Identify which cell holds the provided text, then report its [x, y] central coordinate. 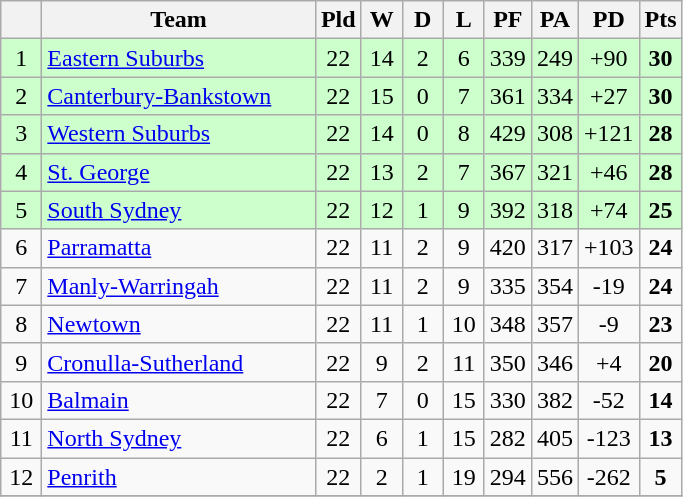
392 [508, 210]
Balmain [179, 400]
-123 [608, 438]
+27 [608, 96]
Penrith [179, 477]
20 [660, 362]
3 [22, 134]
23 [660, 324]
348 [508, 324]
+46 [608, 172]
North Sydney [179, 438]
25 [660, 210]
334 [554, 96]
318 [554, 210]
308 [554, 134]
PA [554, 20]
+74 [608, 210]
-52 [608, 400]
19 [464, 477]
420 [508, 248]
335 [508, 286]
321 [554, 172]
405 [554, 438]
Cronulla-Sutherland [179, 362]
South Sydney [179, 210]
-9 [608, 324]
346 [554, 362]
-262 [608, 477]
354 [554, 286]
4 [22, 172]
357 [554, 324]
PF [508, 20]
Pts [660, 20]
Canterbury-Bankstown [179, 96]
Western Suburbs [179, 134]
L [464, 20]
317 [554, 248]
-19 [608, 286]
350 [508, 362]
Manly-Warringah [179, 286]
+90 [608, 58]
361 [508, 96]
W [382, 20]
382 [554, 400]
Eastern Suburbs [179, 58]
Newtown [179, 324]
249 [554, 58]
St. George [179, 172]
330 [508, 400]
+103 [608, 248]
D [422, 20]
PD [608, 20]
+4 [608, 362]
Team [179, 20]
294 [508, 477]
556 [554, 477]
339 [508, 58]
+121 [608, 134]
Parramatta [179, 248]
282 [508, 438]
Pld [338, 20]
429 [508, 134]
367 [508, 172]
